Scan for the cell matching the given text and deliver its (X, Y) coordinate at center. 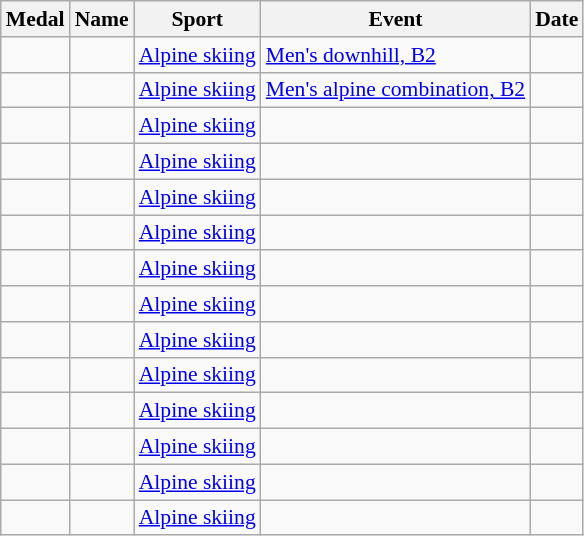
Medal (36, 19)
Men's downhill, B2 (396, 55)
Sport (198, 19)
Date (556, 19)
Event (396, 19)
Men's alpine combination, B2 (396, 90)
Name (102, 19)
